Find where the given text appears and provide that cell's center as [X, Y] coordinate. 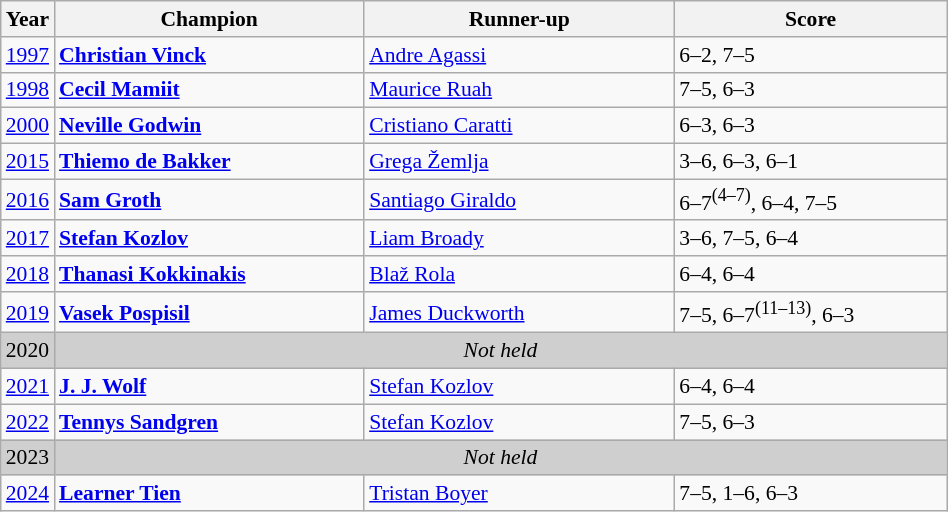
7–5, 6–7(11–13), 6–3 [810, 312]
Score [810, 19]
Champion [209, 19]
3–6, 7–5, 6–4 [810, 239]
Grega Žemlja [519, 162]
Tennys Sandgren [209, 422]
2016 [28, 200]
2017 [28, 239]
6–2, 7–5 [810, 55]
7–5, 1–6, 6–3 [810, 494]
1997 [28, 55]
Liam Broady [519, 239]
J. J. Wolf [209, 387]
Andre Agassi [519, 55]
2021 [28, 387]
6–7(4–7), 6–4, 7–5 [810, 200]
James Duckworth [519, 312]
3–6, 6–3, 6–1 [810, 162]
2000 [28, 126]
1998 [28, 90]
2015 [28, 162]
Blaž Rola [519, 274]
Vasek Pospisil [209, 312]
Neville Godwin [209, 126]
2023 [28, 458]
2020 [28, 351]
Tristan Boyer [519, 494]
Maurice Ruah [519, 90]
Thiemo de Bakker [209, 162]
Santiago Giraldo [519, 200]
Cecil Mamiit [209, 90]
Year [28, 19]
2024 [28, 494]
Runner-up [519, 19]
Thanasi Kokkinakis [209, 274]
2019 [28, 312]
2018 [28, 274]
2022 [28, 422]
Cristiano Caratti [519, 126]
Christian Vinck [209, 55]
Learner Tien [209, 494]
Sam Groth [209, 200]
6–3, 6–3 [810, 126]
